Output the [X, Y] coordinate of the center of the cell containing the given text.  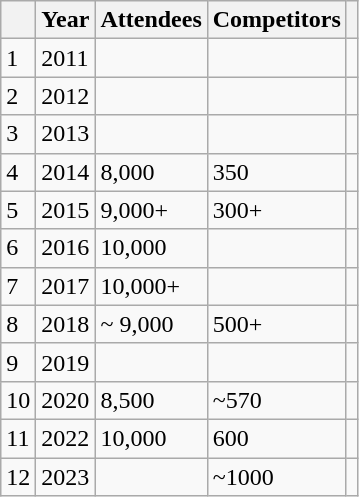
2020 [66, 400]
2011 [66, 58]
12 [18, 477]
6 [18, 248]
1 [18, 58]
5 [18, 210]
2012 [66, 96]
2019 [66, 362]
~1000 [276, 477]
11 [18, 438]
300+ [276, 210]
9,000+ [151, 210]
8,000 [151, 172]
2022 [66, 438]
7 [18, 286]
2017 [66, 286]
10,000+ [151, 286]
2013 [66, 134]
350 [276, 172]
8 [18, 324]
2 [18, 96]
8,500 [151, 400]
Competitors [276, 20]
2023 [66, 477]
9 [18, 362]
Attendees [151, 20]
4 [18, 172]
3 [18, 134]
Year [66, 20]
~570 [276, 400]
2016 [66, 248]
~ 9,000 [151, 324]
500+ [276, 324]
2015 [66, 210]
600 [276, 438]
10 [18, 400]
2018 [66, 324]
2014 [66, 172]
